From the cell containing the given text, extract its center point as [x, y] coordinate. 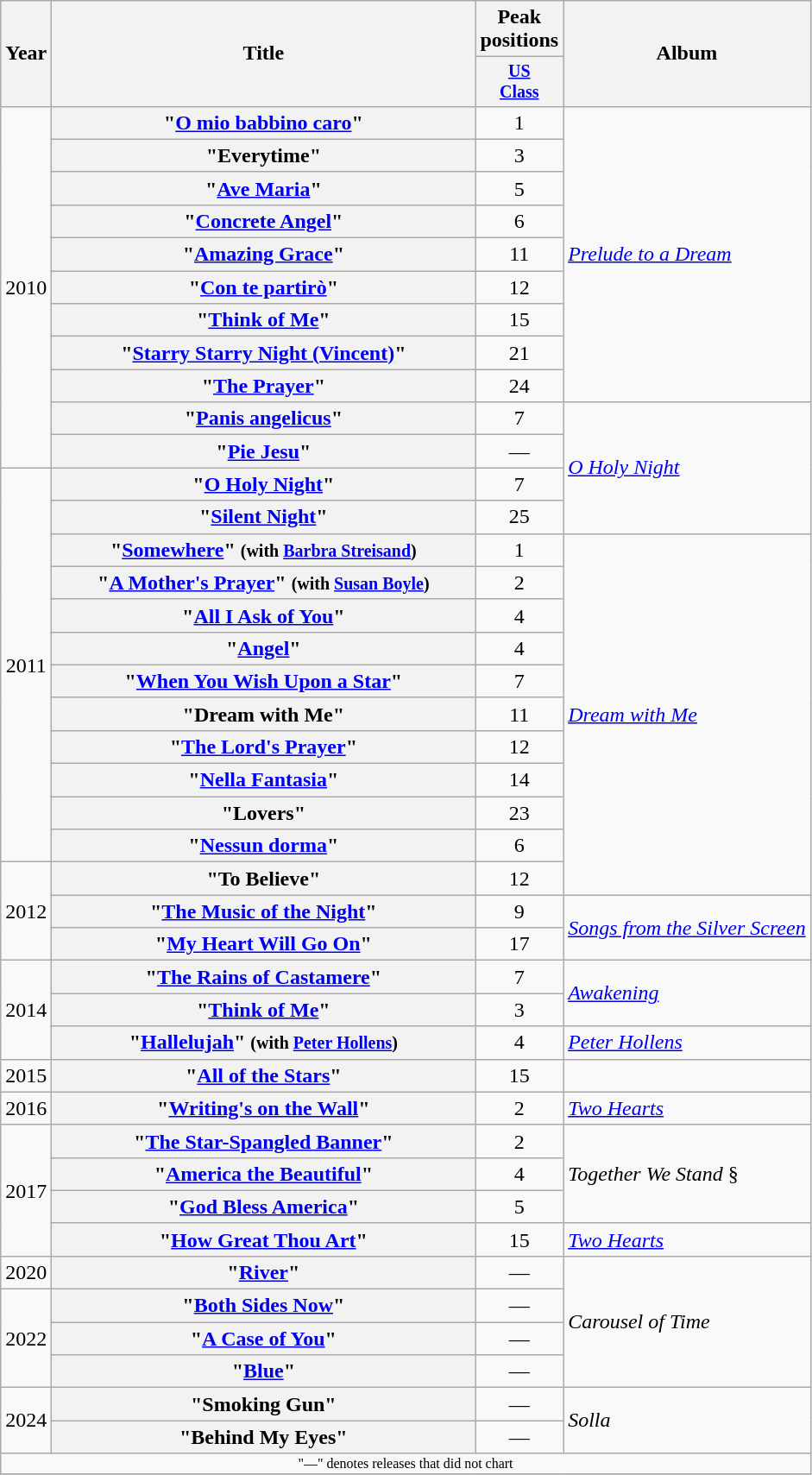
14 [519, 780]
"Panis angelicus" [264, 419]
"Starry Starry Night (Vincent)" [264, 353]
2024 [26, 1421]
2012 [26, 911]
Prelude to a Dream [687, 254]
"Smoking Gun" [264, 1404]
"Angel" [264, 648]
"Dream with Me" [264, 714]
24 [519, 386]
2015 [26, 1075]
"Lovers" [264, 813]
O Holy Night [687, 468]
"How Great Thou Art" [264, 1239]
Dream with Me [687, 715]
"Concrete Angel" [264, 221]
"To Believe" [264, 879]
"—" denotes releases that did not chart [406, 1464]
"Silent Night" [264, 517]
"Somewhere" (with Barbra Streisand) [264, 550]
"Behind My Eyes" [264, 1437]
17 [519, 944]
2011 [26, 665]
"Both Sides Now" [264, 1306]
2010 [26, 287]
"My Heart Will Go On" [264, 944]
Peak positions [519, 29]
"A Mother's Prayer" (with Susan Boyle) [264, 583]
"Ave Maria" [264, 188]
"The Music of the Night" [264, 911]
2016 [26, 1108]
"Writing's on the Wall" [264, 1108]
25 [519, 517]
2017 [26, 1190]
"The Rains of Castamere" [264, 977]
Awakening [687, 993]
"Everytime" [264, 155]
"Blue" [264, 1371]
"Con te partirò" [264, 287]
Solla [687, 1421]
"God Bless America" [264, 1207]
"All I Ask of You" [264, 615]
2022 [26, 1339]
Carousel of Time [687, 1321]
"America the Beautiful" [264, 1174]
"The Prayer" [264, 386]
Album [687, 54]
21 [519, 353]
"A Case of You" [264, 1339]
"Nella Fantasia" [264, 780]
"All of the Stars" [264, 1075]
"River" [264, 1272]
Title [264, 54]
Peter Hollens [687, 1043]
Together We Stand § [687, 1174]
"Pie Jesu" [264, 451]
2014 [26, 1010]
9 [519, 911]
2020 [26, 1272]
"O mio babbino caro" [264, 123]
US Class [519, 81]
"The Star-Spangled Banner" [264, 1141]
"When You Wish Upon a Star" [264, 681]
"Hallelujah" (with Peter Hollens) [264, 1043]
"The Lord's Prayer" [264, 747]
"O Holy Night" [264, 484]
Songs from the Silver Screen [687, 928]
Year [26, 54]
23 [519, 813]
"Amazing Grace" [264, 255]
"Nessun dorma" [264, 846]
